Capture the cell that displays the provided text and extract its (x, y) central coordinate. 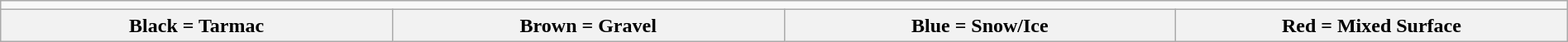
Black = Tarmac (197, 26)
Blue = Snow/Ice (980, 26)
Brown = Gravel (588, 26)
Red = Mixed Surface (1372, 26)
